Provide the (x, y) coordinate of the cell's center where the given text is located.  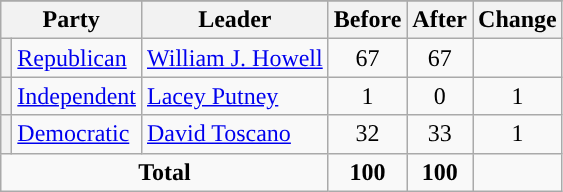
Democratic (77, 134)
William J. Howell (234, 58)
Party (72, 20)
Before (368, 20)
32 (368, 134)
After (440, 20)
Total (164, 172)
Lacey Putney (234, 96)
Leader (234, 20)
Republican (77, 58)
0 (440, 96)
David Toscano (234, 134)
33 (440, 134)
Independent (77, 96)
Change (518, 20)
